Provide the [x, y] coordinate of the cell's center where the given text is located.  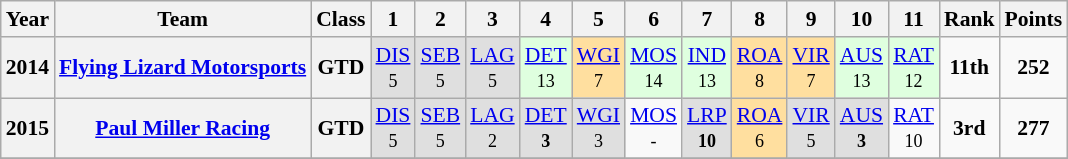
RAT 10 [914, 128]
4 [546, 19]
WGI7 [598, 68]
Year [28, 19]
252 [1034, 68]
11th [970, 68]
ROA 6 [760, 128]
LRP 10 [707, 128]
VIR7 [810, 68]
7 [707, 19]
LAG 2 [492, 128]
LAG 5 [492, 68]
5 [598, 19]
Team [182, 19]
10 [862, 19]
Class [340, 19]
2 [440, 19]
11 [914, 19]
AUS 3 [862, 128]
DET 13 [546, 68]
RAT 12 [914, 68]
Points [1034, 19]
8 [760, 19]
Flying Lizard Motorsports [182, 68]
WGI3 [598, 128]
2014 [28, 68]
9 [810, 19]
AUS 13 [862, 68]
1 [394, 19]
Paul Miller Racing [182, 128]
VIR5 [810, 128]
2015 [28, 128]
277 [1034, 128]
3 [492, 19]
DET 3 [546, 128]
6 [654, 19]
ROA 8 [760, 68]
IND 13 [707, 68]
MOS - [654, 128]
Rank [970, 19]
3rd [970, 128]
MOS14 [654, 68]
